From the cell containing the given text, extract its center point as [X, Y] coordinate. 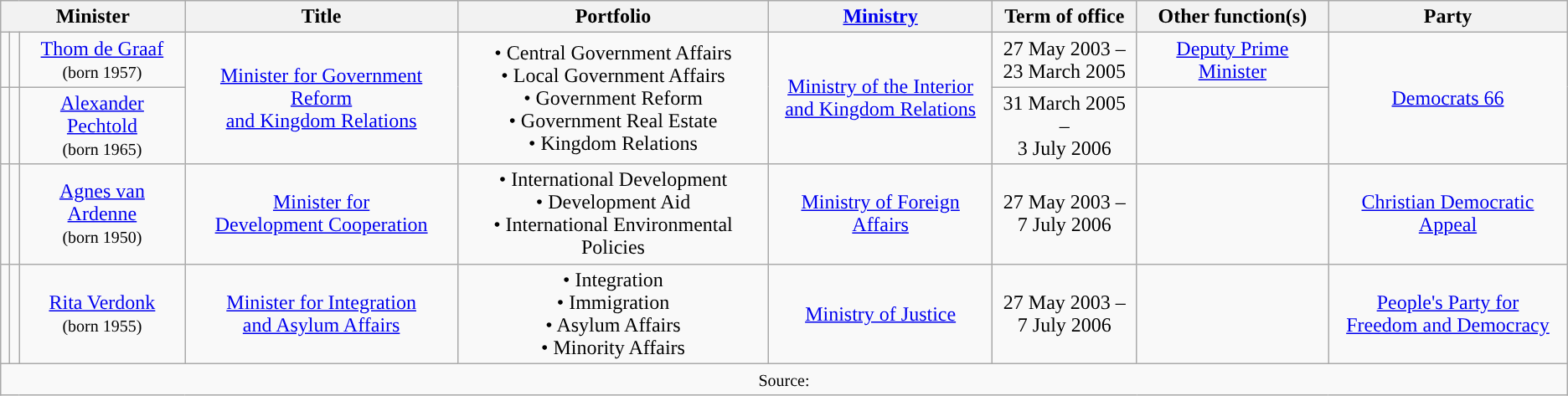
Portfolio [613, 17]
Ministry of the Interior and Kingdom Relations [881, 99]
Ministry [881, 17]
Other function(s) [1233, 17]
Source: [784, 379]
Term of office [1065, 17]
• Central Government Affairs • Local Government Affairs • Government Reform • Government Real Estate • Kingdom Relations [613, 99]
Minister for Development Cooperation [322, 214]
• International Development • Development Aid • International Environmental Policies [613, 214]
People's Party for Freedom and Democracy [1448, 313]
31 March 2005 – 3 July 2006 [1065, 126]
Deputy Prime Minister [1233, 60]
27 May 2003 – 23 March 2005 [1065, 60]
Party [1448, 17]
Democrats 66 [1448, 99]
Thom de Graaf (born 1957) [102, 60]
Minister for Integration and Asylum Affairs [322, 313]
Rita Verdonk (born 1955) [102, 313]
Minister for Government Reform and Kingdom Relations [322, 99]
Christian Democratic Appeal [1448, 214]
Ministry of Justice [881, 313]
Minister [93, 17]
Ministry of Foreign Affairs [881, 214]
• Integration • Immigration • Asylum Affairs • Minority Affairs [613, 313]
Agnes van Ardenne (born 1950) [102, 214]
Alexander Pechtold (born 1965) [102, 126]
Title [322, 17]
